Find where the given text appears and provide that cell's center as [X, Y] coordinate. 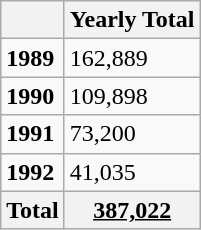
1990 [33, 96]
109,898 [132, 96]
162,889 [132, 58]
73,200 [132, 134]
1989 [33, 58]
Yearly Total [132, 20]
1991 [33, 134]
Total [33, 210]
1992 [33, 172]
41,035 [132, 172]
387,022 [132, 210]
